Determine the (X, Y) coordinate at the center of the cell enclosing the given text.  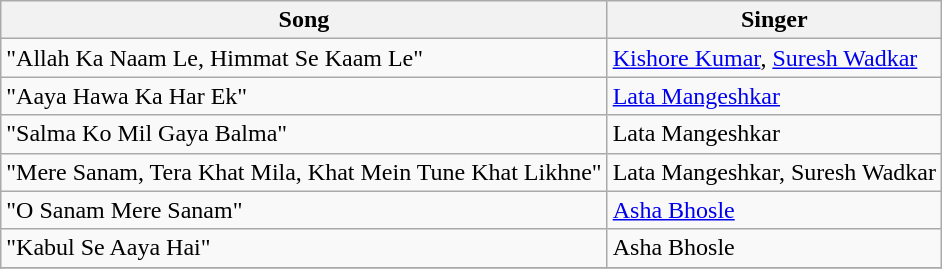
Song (304, 20)
Lata Mangeshkar, Suresh Wadkar (774, 172)
Kishore Kumar, Suresh Wadkar (774, 58)
"Kabul Se Aaya Hai" (304, 248)
"Mere Sanam, Tera Khat Mila, Khat Mein Tune Khat Likhne" (304, 172)
"Allah Ka Naam Le, Himmat Se Kaam Le" (304, 58)
Singer (774, 20)
"Salma Ko Mil Gaya Balma" (304, 134)
"O Sanam Mere Sanam" (304, 210)
"Aaya Hawa Ka Har Ek" (304, 96)
